Find where the given text appears and provide that cell's center as [X, Y] coordinate. 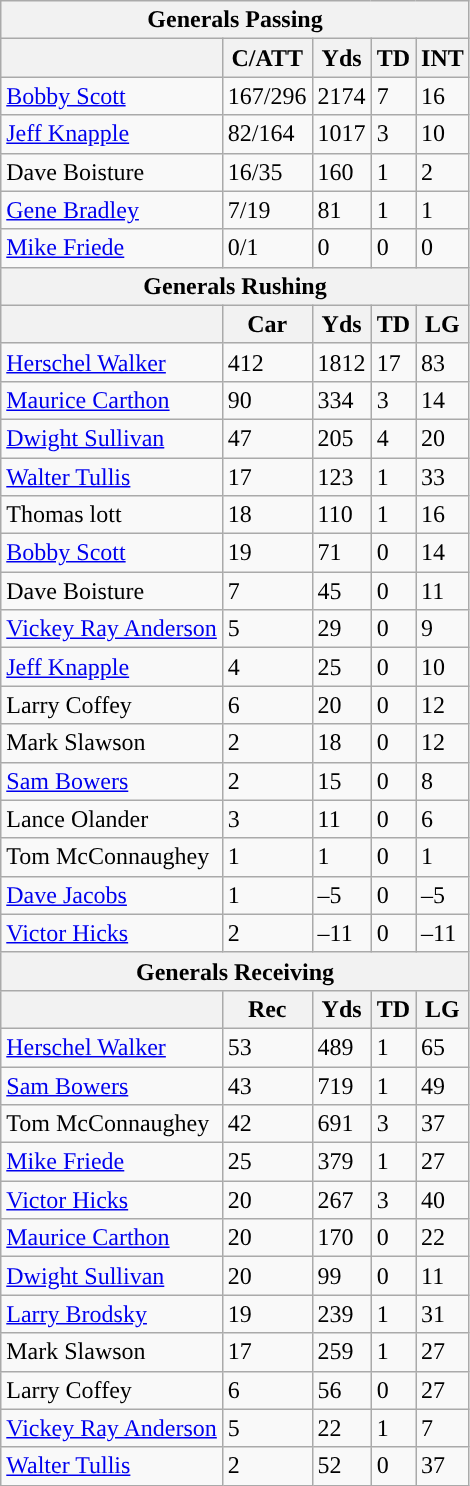
52 [342, 1466]
170 [342, 1238]
Rec [267, 1009]
205 [342, 438]
167/296 [267, 96]
47 [267, 438]
40 [443, 1200]
Generals Passing [236, 20]
71 [342, 553]
15 [342, 781]
267 [342, 1200]
29 [342, 629]
82/164 [267, 134]
C/ATT [267, 58]
Generals Receiving [236, 971]
110 [342, 515]
7/19 [267, 210]
239 [342, 1314]
259 [342, 1352]
Generals Rushing [236, 286]
31 [443, 1314]
719 [342, 1085]
49 [443, 1085]
45 [342, 591]
56 [342, 1390]
Car [267, 324]
2174 [342, 96]
379 [342, 1162]
691 [342, 1124]
Dave Jacobs [112, 895]
1017 [342, 134]
0/1 [267, 248]
412 [267, 362]
1812 [342, 362]
Larry Brodsky [112, 1314]
43 [267, 1085]
489 [342, 1047]
9 [443, 629]
123 [342, 477]
81 [342, 210]
65 [443, 1047]
90 [267, 400]
Thomas lott [112, 515]
53 [267, 1047]
8 [443, 781]
Lance Olander [112, 819]
33 [443, 477]
99 [342, 1276]
INT [443, 58]
160 [342, 172]
Gene Bradley [112, 210]
83 [443, 362]
42 [267, 1124]
334 [342, 400]
16/35 [267, 172]
